Find where the given text appears and provide that cell's center as [X, Y] coordinate. 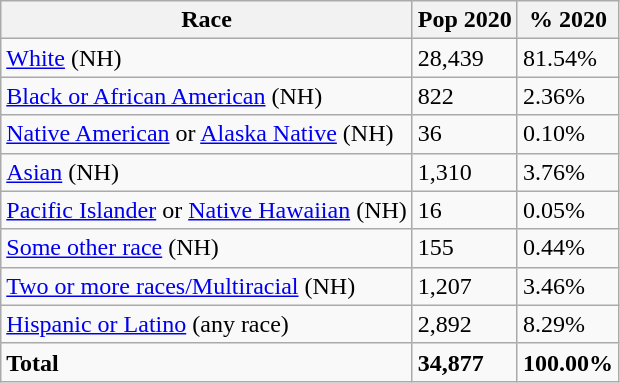
16 [464, 210]
Some other race (NH) [207, 248]
Total [207, 362]
822 [464, 96]
2,892 [464, 324]
100.00% [568, 362]
0.10% [568, 134]
Native American or Alaska Native (NH) [207, 134]
0.05% [568, 210]
28,439 [464, 58]
155 [464, 248]
34,877 [464, 362]
Hispanic or Latino (any race) [207, 324]
1,310 [464, 172]
White (NH) [207, 58]
% 2020 [568, 20]
Pop 2020 [464, 20]
36 [464, 134]
0.44% [568, 248]
Two or more races/Multiracial (NH) [207, 286]
3.46% [568, 286]
Black or African American (NH) [207, 96]
Asian (NH) [207, 172]
8.29% [568, 324]
1,207 [464, 286]
2.36% [568, 96]
Pacific Islander or Native Hawaiian (NH) [207, 210]
3.76% [568, 172]
Race [207, 20]
81.54% [568, 58]
